Identify which cell holds the provided text, then report its [x, y] central coordinate. 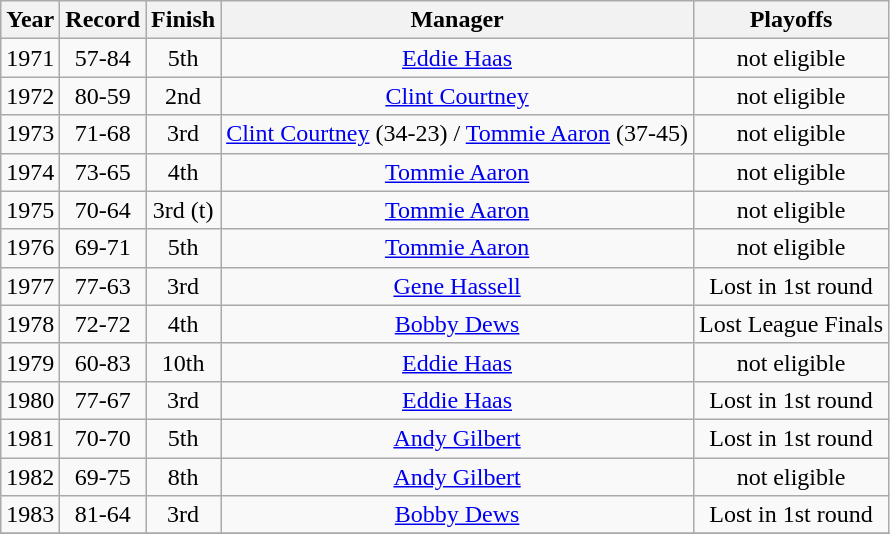
1980 [30, 400]
1977 [30, 286]
Year [30, 20]
69-71 [103, 248]
71-68 [103, 134]
57-84 [103, 58]
Playoffs [792, 20]
1972 [30, 96]
1975 [30, 210]
Record [103, 20]
60-83 [103, 362]
1981 [30, 438]
1979 [30, 362]
77-63 [103, 286]
8th [184, 477]
2nd [184, 96]
Manager [458, 20]
1974 [30, 172]
1973 [30, 134]
1978 [30, 324]
1976 [30, 248]
1971 [30, 58]
10th [184, 362]
70-70 [103, 438]
70-64 [103, 210]
1982 [30, 477]
Gene Hassell [458, 286]
73-65 [103, 172]
Clint Courtney [458, 96]
Clint Courtney (34-23) / Tommie Aaron (37-45) [458, 134]
3rd (t) [184, 210]
77-67 [103, 400]
80-59 [103, 96]
69-75 [103, 477]
Finish [184, 20]
72-72 [103, 324]
Lost League Finals [792, 324]
81-64 [103, 515]
1983 [30, 515]
